Return the [X, Y] coordinate for the center point of the cell that contains the specified text.  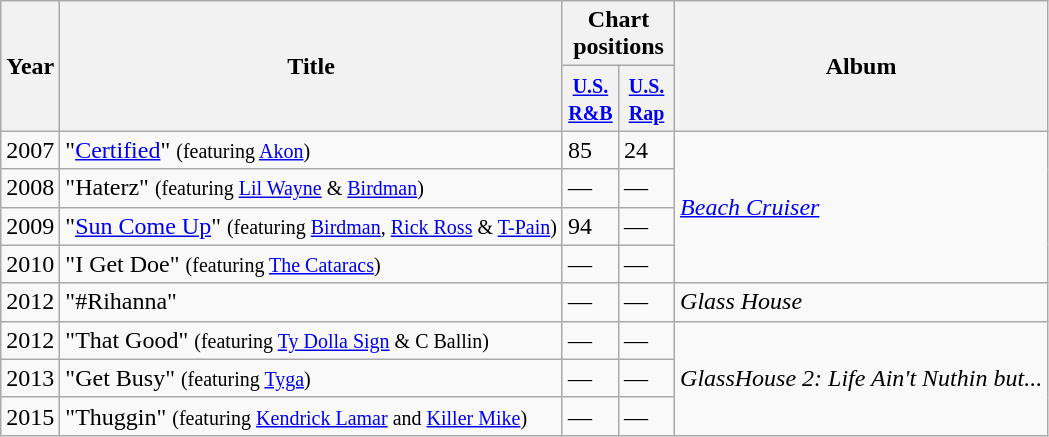
Title [312, 66]
"#Rihanna" [312, 302]
"That Good" (featuring Ty Dolla Sign & C Ballin) [312, 340]
"Thuggin" (featuring Kendrick Lamar and Killer Mike) [312, 416]
2013 [30, 378]
94 [590, 226]
U.S. Rap [646, 98]
2007 [30, 150]
Chart positions [618, 34]
24 [646, 150]
Glass House [862, 302]
2008 [30, 188]
"Get Busy" (featuring Tyga) [312, 378]
"Certified" (featuring Akon) [312, 150]
"Sun Come Up" (featuring Birdman, Rick Ross & T-Pain) [312, 226]
2009 [30, 226]
Album [862, 66]
85 [590, 150]
Year [30, 66]
Beach Cruiser [862, 207]
2010 [30, 264]
GlassHouse 2: Life Ain't Nuthin but... [862, 378]
U.S. R&B [590, 98]
"Haterz" (featuring Lil Wayne & Birdman) [312, 188]
2015 [30, 416]
"I Get Doe" (featuring The Cataracs) [312, 264]
